Detect which cell encompasses the target text, then output its (X, Y) center coordinate. 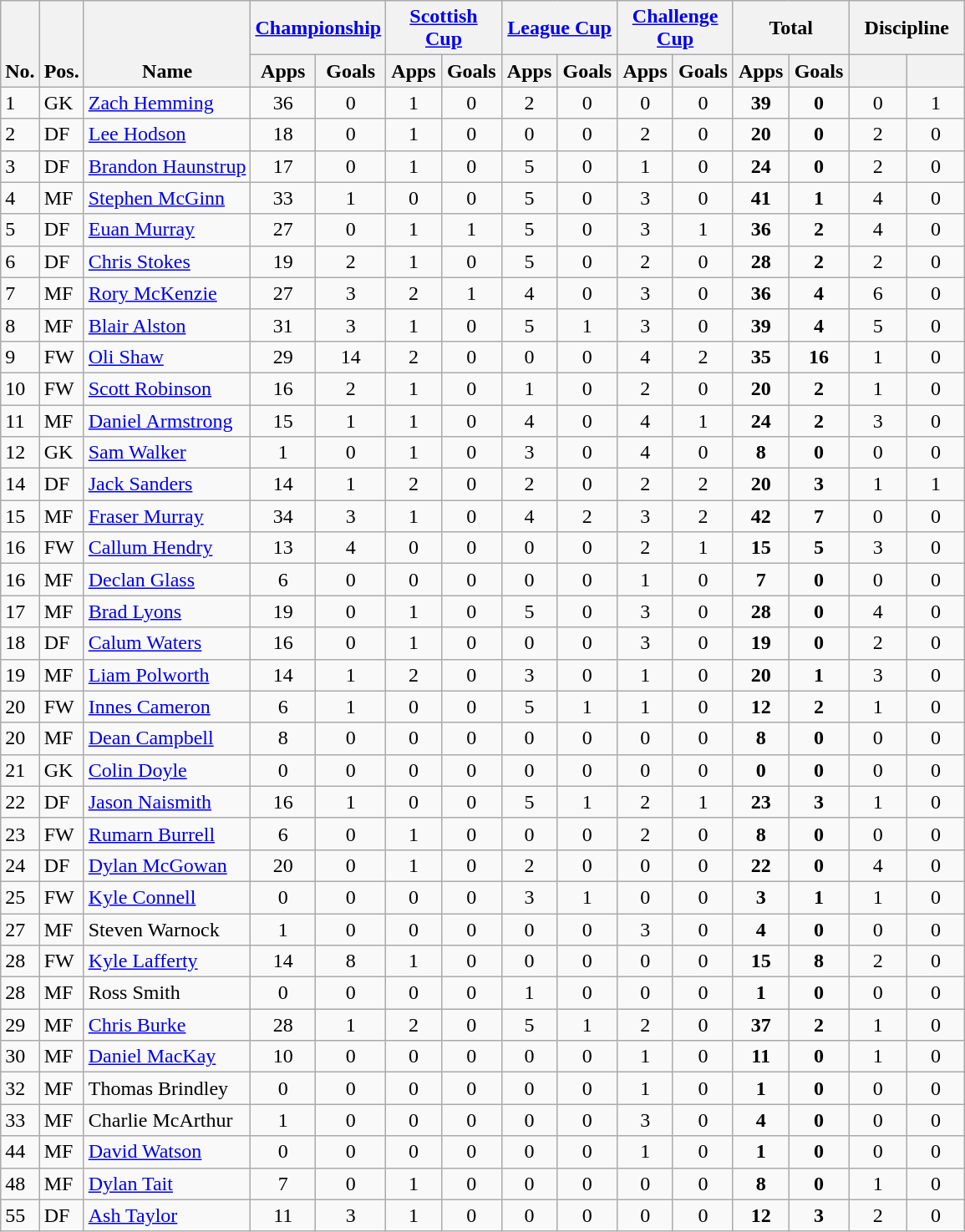
Chris Stokes (167, 261)
35 (760, 357)
13 (283, 548)
Stephen McGinn (167, 198)
Euan Murray (167, 230)
Challenge Cup (675, 28)
Colin Doyle (167, 770)
Lee Hodson (167, 134)
31 (283, 325)
Brandon Haunstrup (167, 166)
Daniel MacKay (167, 1057)
9 (20, 357)
55 (20, 1215)
Declan Glass (167, 580)
Ross Smith (167, 993)
Thomas Brindley (167, 1088)
Rumarn Burrell (167, 834)
Dylan McGowan (167, 865)
Dylan Tait (167, 1184)
48 (20, 1184)
Jason Naismith (167, 802)
Brad Lyons (167, 611)
Sam Walker (167, 453)
41 (760, 198)
34 (283, 516)
Oli Shaw (167, 357)
Zach Hemming (167, 103)
David Watson (167, 1152)
Liam Polworth (167, 675)
30 (20, 1057)
42 (760, 516)
Innes Cameron (167, 707)
Kyle Connell (167, 897)
21 (20, 770)
Jack Sanders (167, 484)
Daniel Armstrong (167, 420)
Kyle Lafferty (167, 961)
Steven Warnock (167, 930)
No. (20, 43)
32 (20, 1088)
Fraser Murray (167, 516)
Chris Burke (167, 1025)
44 (20, 1152)
Scott Robinson (167, 388)
Charlie McArthur (167, 1120)
Blair Alston (167, 325)
25 (20, 897)
37 (760, 1025)
Rory McKenzie (167, 293)
League Cup (560, 28)
Ash Taylor (167, 1215)
Dean Campbell (167, 738)
Callum Hendry (167, 548)
Scottish Cup (444, 28)
Name (167, 43)
Calum Waters (167, 643)
Total (790, 28)
Discipline (907, 28)
Championship (318, 28)
Pos. (62, 43)
